Search for the cell housing the specified text and yield its (X, Y) center coordinate. 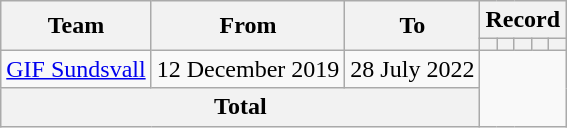
Team (76, 26)
From (248, 26)
To (412, 26)
28 July 2022 (412, 69)
Record (523, 20)
GIF Sundsvall (76, 69)
12 December 2019 (248, 69)
Total (240, 107)
